Pinpoint the cell where the given text exists, returning its (x, y) midpoint coordinate. 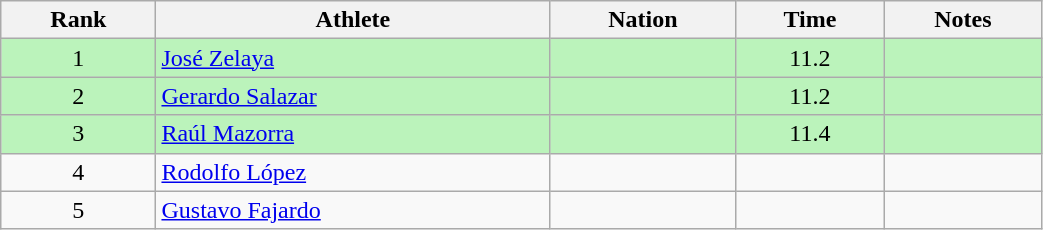
11.4 (810, 134)
Gerardo Salazar (353, 96)
5 (78, 210)
Rodolfo López (353, 172)
Rank (78, 20)
1 (78, 58)
4 (78, 172)
Gustavo Fajardo (353, 210)
Raúl Mazorra (353, 134)
Athlete (353, 20)
3 (78, 134)
José Zelaya (353, 58)
Nation (643, 20)
2 (78, 96)
Time (810, 20)
Notes (963, 20)
